Output the (X, Y) coordinate of the center of the cell containing the given text.  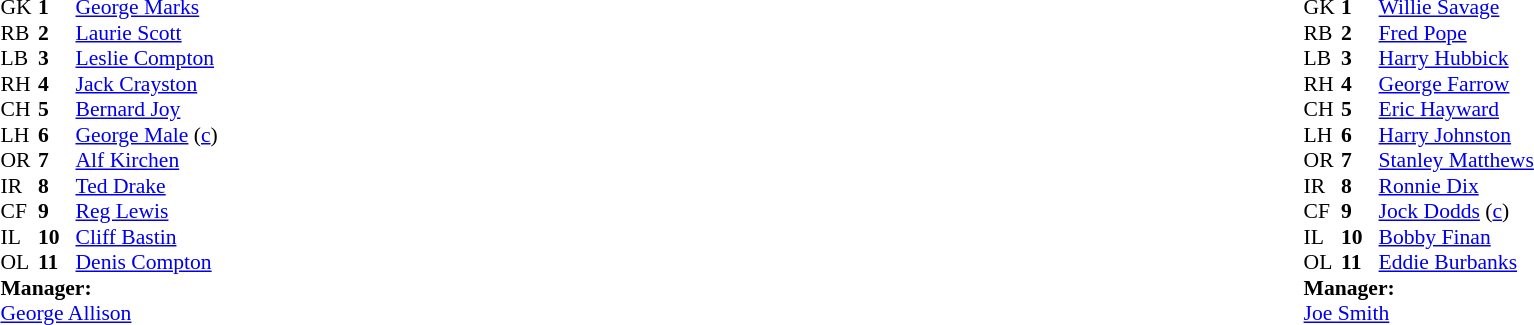
Eric Hayward (1456, 109)
Fred Pope (1456, 33)
Jock Dodds (c) (1456, 211)
Laurie Scott (147, 33)
Harry Johnston (1456, 135)
George Male (c) (147, 135)
George Farrow (1456, 84)
Bobby Finan (1456, 237)
Ronnie Dix (1456, 186)
Jack Crayston (147, 84)
Denis Compton (147, 263)
Stanley Matthews (1456, 161)
Harry Hubbick (1456, 59)
Reg Lewis (147, 211)
Cliff Bastin (147, 237)
Alf Kirchen (147, 161)
Leslie Compton (147, 59)
Ted Drake (147, 186)
Bernard Joy (147, 109)
Eddie Burbanks (1456, 263)
